Capture the cell that displays the provided text and extract its [X, Y] central coordinate. 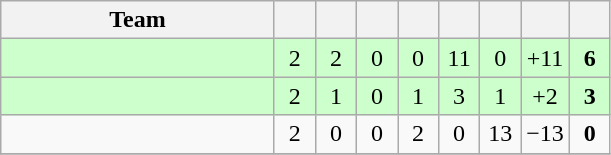
+2 [546, 96]
13 [500, 134]
−13 [546, 134]
11 [460, 58]
6 [590, 58]
+11 [546, 58]
Team [138, 20]
